From the cell containing the given text, extract its center point as (x, y) coordinate. 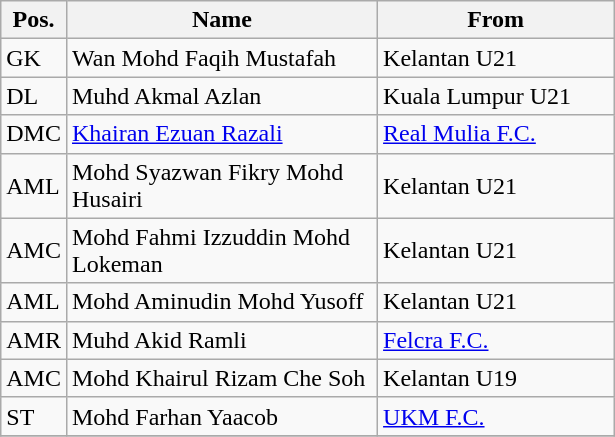
Muhd Akmal Azlan (222, 96)
Mohd Farhan Yaacob (222, 416)
Pos. (34, 20)
Khairan Ezuan Razali (222, 134)
Kelantan U19 (496, 378)
UKM F.C. (496, 416)
DMC (34, 134)
Mohd Khairul Rizam Che Soh (222, 378)
Real Mulia F.C. (496, 134)
Mohd Syazwan Fikry Mohd Husairi (222, 186)
From (496, 20)
Muhd Akid Ramli (222, 340)
Name (222, 20)
Felcra F.C. (496, 340)
Kuala Lumpur U21 (496, 96)
ST (34, 416)
DL (34, 96)
Mohd Fahmi Izzuddin Mohd Lokeman (222, 250)
Wan Mohd Faqih Mustafah (222, 58)
Mohd Aminudin Mohd Yusoff (222, 302)
AMR (34, 340)
GK (34, 58)
